Return (X, Y) of the center of cell containing provided text 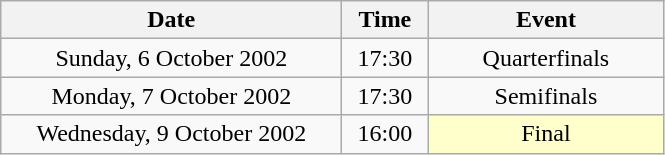
Wednesday, 9 October 2002 (172, 134)
Monday, 7 October 2002 (172, 96)
Event (546, 20)
Quarterfinals (546, 58)
16:00 (385, 134)
Final (546, 134)
Sunday, 6 October 2002 (172, 58)
Semifinals (546, 96)
Time (385, 20)
Date (172, 20)
